Return the (X, Y) coordinate for the center point of the cell that contains the specified text.  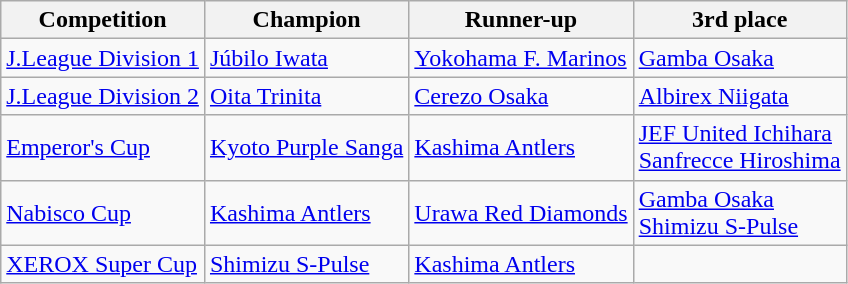
XEROX Super Cup (103, 264)
J.League Division 2 (103, 96)
Urawa Red Diamonds (521, 212)
Emperor's Cup (103, 148)
Oita Trinita (306, 96)
Gamba OsakaShimizu S-Pulse (740, 212)
Runner-up (521, 20)
Champion (306, 20)
J.League Division 1 (103, 58)
Nabisco Cup (103, 212)
JEF United IchiharaSanfrecce Hiroshima (740, 148)
Shimizu S-Pulse (306, 264)
Albirex Niigata (740, 96)
Yokohama F. Marinos (521, 58)
Kyoto Purple Sanga (306, 148)
Júbilo Iwata (306, 58)
Gamba Osaka (740, 58)
3rd place (740, 20)
Cerezo Osaka (521, 96)
Competition (103, 20)
